For the text-containing cell, return its midpoint in (X, Y) coordinate format. 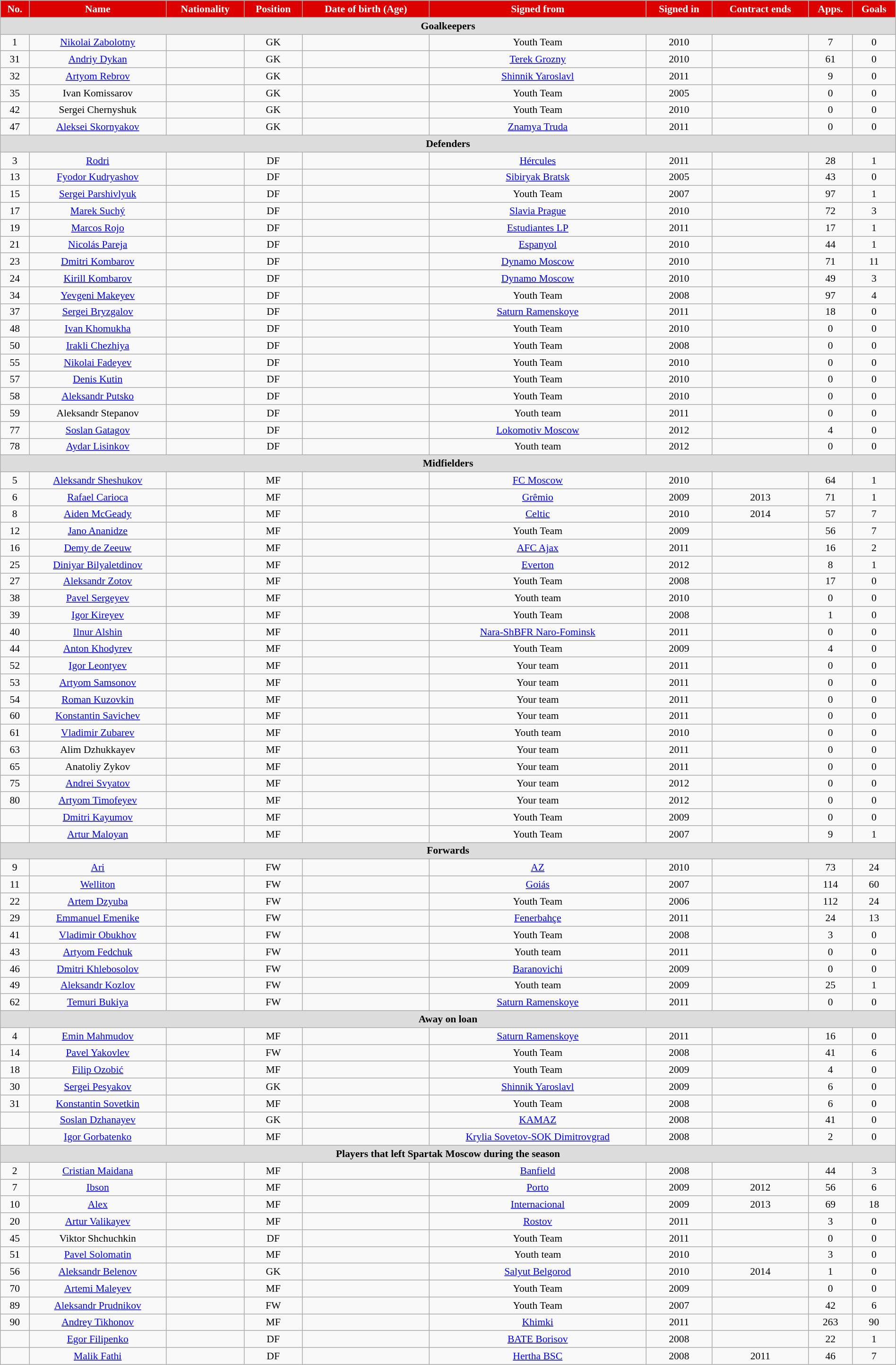
28 (831, 161)
Name (98, 9)
AZ (538, 868)
Aleksandr Stepanov (98, 413)
65 (15, 767)
Rafael Carioca (98, 497)
Pavel Solomatin (98, 1255)
29 (15, 918)
50 (15, 346)
Ilnur Alshin (98, 632)
Artyom Fedchuk (98, 952)
19 (15, 228)
Aleksandr Prudnikov (98, 1305)
70 (15, 1289)
12 (15, 531)
Aleksandr Sheshukov (98, 481)
Diniyar Bilyaletdinov (98, 565)
Players that left Spartak Moscow during the season (448, 1154)
Sergei Parshivlyuk (98, 194)
35 (15, 93)
Celtic (538, 514)
Artyom Rebrov (98, 77)
Aydar Lisinkov (98, 447)
Anton Khodyrev (98, 649)
Igor Leontyev (98, 666)
Demy de Zeeuw (98, 548)
No. (15, 9)
Fyodor Kudryashov (98, 177)
Filip Ozobić (98, 1070)
Anatoliy Zykov (98, 767)
Malik Fathi (98, 1356)
48 (15, 329)
27 (15, 581)
Jano Ananidze (98, 531)
Espanyol (538, 245)
Sergei Pesyakov (98, 1087)
Goals (874, 9)
59 (15, 413)
62 (15, 1002)
40 (15, 632)
Emin Mahmudov (98, 1036)
34 (15, 295)
Aiden McGeady (98, 514)
54 (15, 700)
263 (831, 1322)
69 (831, 1205)
Konstantin Sovetkin (98, 1104)
Hércules (538, 161)
45 (15, 1238)
Sergei Chernyshuk (98, 110)
112 (831, 901)
Grêmio (538, 497)
Aleksandr Kozlov (98, 985)
Andrei Svyatov (98, 784)
Terek Grozny (538, 60)
Nikolai Zabolotny (98, 43)
10 (15, 1205)
55 (15, 363)
Aleksandr Putsko (98, 397)
20 (15, 1221)
Artyom Samsonov (98, 682)
53 (15, 682)
Aleksandr Zotov (98, 581)
Nikolai Fadeyev (98, 363)
Kirill Kombarov (98, 278)
Alex (98, 1205)
21 (15, 245)
64 (831, 481)
52 (15, 666)
Soslan Gatagov (98, 430)
Egor Filipenko (98, 1339)
Krylia Sovetov-SOK Dimitrovgrad (538, 1137)
58 (15, 397)
80 (15, 801)
Nationality (205, 9)
38 (15, 598)
72 (831, 211)
Sibiryak Bratsk (538, 177)
78 (15, 447)
Goiás (538, 885)
Apps. (831, 9)
73 (831, 868)
KAMAZ (538, 1120)
Porto (538, 1188)
Igor Gorbatenko (98, 1137)
Igor Kireyev (98, 615)
30 (15, 1087)
32 (15, 77)
Ibson (98, 1188)
Artur Maloyan (98, 834)
Dmitri Khlebosolov (98, 969)
Everton (538, 565)
BATE Borisov (538, 1339)
AFC Ajax (538, 548)
Aleksandr Belenov (98, 1272)
5 (15, 481)
63 (15, 750)
Date of birth (Age) (366, 9)
Dmitri Kayumov (98, 817)
Ivan Komissarov (98, 93)
Denis Kutin (98, 380)
Artemi Maleyev (98, 1289)
Dmitri Kombarov (98, 262)
Pavel Sergeyev (98, 598)
Hertha BSC (538, 1356)
Soslan Dzhanayev (98, 1120)
Artur Valikayev (98, 1221)
Salyut Belgorod (538, 1272)
Viktor Shchuchkin (98, 1238)
75 (15, 784)
Pavel Yakovlev (98, 1053)
Away on loan (448, 1019)
Khimki (538, 1322)
Vladimir Obukhov (98, 935)
Banfield (538, 1171)
15 (15, 194)
Marcos Rojo (98, 228)
Andrey Tikhonov (98, 1322)
Contract ends (760, 9)
Slavia Prague (538, 211)
14 (15, 1053)
Signed from (538, 9)
Defenders (448, 144)
Baranovichi (538, 969)
Nicolás Pareja (98, 245)
51 (15, 1255)
Rostov (538, 1221)
Position (273, 9)
Internacional (538, 1205)
23 (15, 262)
Lokomotiv Moscow (538, 430)
Ivan Khomukha (98, 329)
Vladimir Zubarev (98, 733)
Znamya Truda (538, 127)
Artyom Timofeyev (98, 801)
Artem Dzyuba (98, 901)
77 (15, 430)
47 (15, 127)
Fenerbahçe (538, 918)
Forwards (448, 851)
114 (831, 885)
Welliton (98, 885)
Aleksei Skornyakov (98, 127)
Andriy Dykan (98, 60)
Yevgeni Makeyev (98, 295)
Estudiantes LP (538, 228)
Goalkeepers (448, 26)
Ari (98, 868)
2006 (679, 901)
Temuri Bukiya (98, 1002)
Sergei Bryzgalov (98, 312)
89 (15, 1305)
Marek Suchý (98, 211)
FC Moscow (538, 481)
Rodri (98, 161)
Nara-ShBFR Naro-Fominsk (538, 632)
37 (15, 312)
Emmanuel Emenike (98, 918)
Signed in (679, 9)
Roman Kuzovkin (98, 700)
Konstantin Savichev (98, 716)
Midfielders (448, 464)
39 (15, 615)
Irakli Chezhiya (98, 346)
Alim Dzhukkayev (98, 750)
Cristian Maidana (98, 1171)
